Identify which cell holds the provided text, then report its [X, Y] central coordinate. 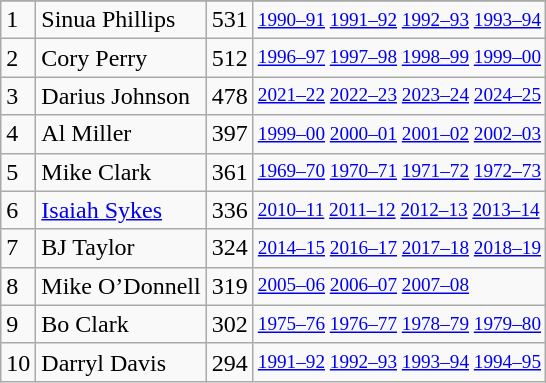
Isaiah Sykes [121, 210]
Sinua Phillips [121, 20]
Darius Johnson [121, 96]
Cory Perry [121, 58]
3 [18, 96]
531 [230, 20]
6 [18, 210]
BJ Taylor [121, 248]
2014–15 2016–17 2017–18 2018–19 [399, 248]
1969–70 1970–71 1971–72 1972–73 [399, 172]
2005–06 2006–07 2007–08 [399, 286]
Mike Clark [121, 172]
Mike O’Donnell [121, 286]
302 [230, 324]
9 [18, 324]
1999–00 2000–01 2001–02 2002–03 [399, 134]
324 [230, 248]
1991–92 1992–93 1993–94 1994–95 [399, 362]
10 [18, 362]
1 [18, 20]
512 [230, 58]
5 [18, 172]
478 [230, 96]
1975–76 1976–77 1978–79 1979–80 [399, 324]
Darryl Davis [121, 362]
1996–97 1997–98 1998–99 1999–00 [399, 58]
1990–91 1991–92 1992–93 1993–94 [399, 20]
Al Miller [121, 134]
319 [230, 286]
7 [18, 248]
361 [230, 172]
8 [18, 286]
4 [18, 134]
2 [18, 58]
Bo Clark [121, 324]
294 [230, 362]
2010–11 2011–12 2012–13 2013–14 [399, 210]
2021–22 2022–23 2023–24 2024–25 [399, 96]
336 [230, 210]
397 [230, 134]
